Return the (X, Y) coordinate for the center point of the cell that contains the specified text.  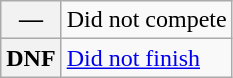
Did not finish (146, 58)
— (31, 20)
DNF (31, 58)
Did not compete (146, 20)
